Pinpoint the cell where the given text exists, returning its [X, Y] midpoint coordinate. 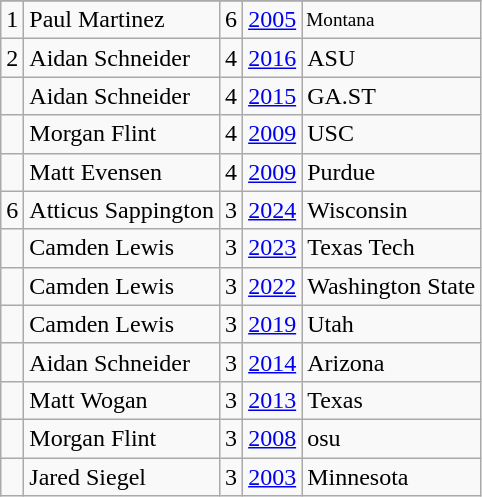
Minnesota [392, 477]
2 [12, 58]
ASU [392, 58]
2019 [272, 324]
2003 [272, 477]
1 [12, 20]
USC [392, 134]
2022 [272, 286]
Matt Wogan [122, 400]
2024 [272, 210]
Atticus Sappington [122, 210]
Texas [392, 400]
Matt Evensen [122, 172]
Texas Tech [392, 248]
2015 [272, 96]
2013 [272, 400]
Jared Siegel [122, 477]
Washington State [392, 286]
GA.ST [392, 96]
Purdue [392, 172]
2023 [272, 248]
2014 [272, 362]
Wisconsin [392, 210]
Paul Martinez [122, 20]
Montana [392, 20]
Arizona [392, 362]
2016 [272, 58]
Utah [392, 324]
osu [392, 438]
2005 [272, 20]
2008 [272, 438]
